Determine the [X, Y] coordinate at the center of the cell enclosing the given text.  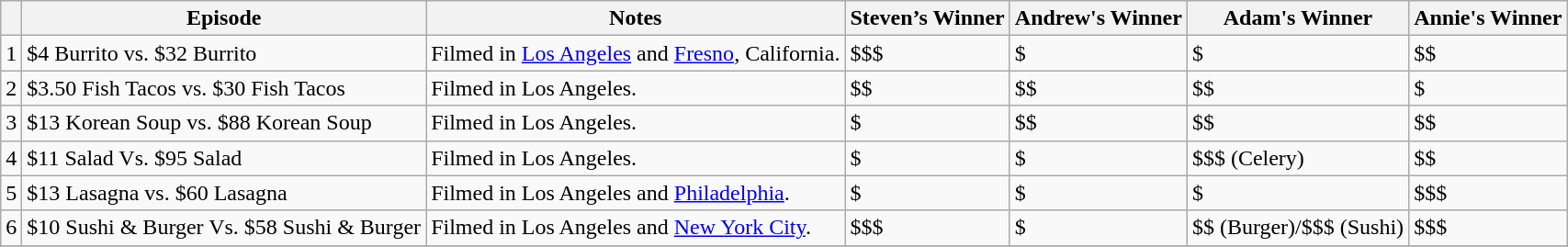
Filmed in Los Angeles and New York City. [636, 228]
$$$ (Celery) [1297, 158]
$13 Lasagna vs. $60 Lasagna [224, 193]
2 [11, 88]
$$ (Burger)/$$$ (Sushi) [1297, 228]
$13 Korean Soup vs. $88 Korean Soup [224, 123]
Filmed in Los Angeles and Fresno, California. [636, 53]
Steven’s Winner [928, 18]
4 [11, 158]
Episode [224, 18]
$4 Burrito vs. $32 Burrito [224, 53]
Annie's Winner [1488, 18]
$11 Salad Vs. $95 Salad [224, 158]
Filmed in Los Angeles and Philadelphia. [636, 193]
Andrew's Winner [1099, 18]
Notes [636, 18]
3 [11, 123]
$10 Sushi & Burger Vs. $58 Sushi & Burger [224, 228]
1 [11, 53]
Adam's Winner [1297, 18]
$3.50 Fish Tacos vs. $30 Fish Tacos [224, 88]
5 [11, 193]
6 [11, 228]
